Extract the (X, Y) coordinate from the center of the cell holding the provided text.  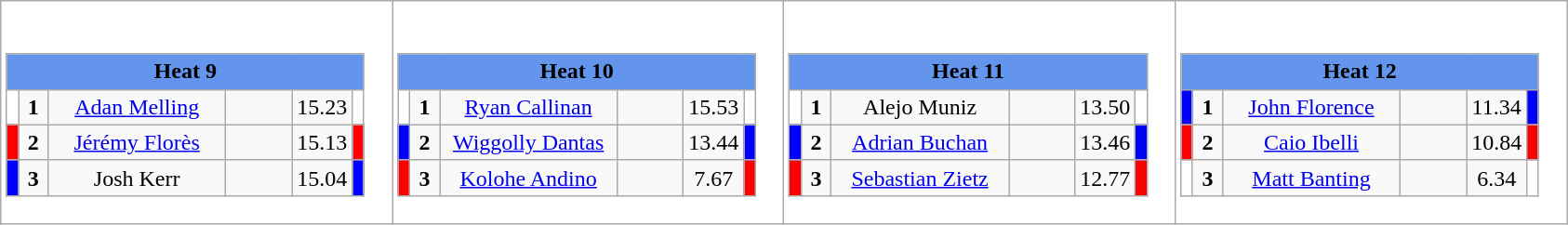
Josh Kerr (138, 178)
Jérémy Florès (138, 142)
10.84 (1497, 142)
7.67 (714, 178)
Heat 9 1 Adan Melling 15.23 2 Jérémy Florès 15.13 3 Josh Kerr 15.04 (197, 112)
Heat 11 (968, 72)
Caio Ibelli (1311, 142)
Adrian Buchan (921, 142)
Heat 12 (1360, 72)
Heat 12 1 John Florence 11.34 2 Caio Ibelli 10.84 3 Matt Banting 6.34 (1371, 112)
15.13 (322, 142)
13.50 (1105, 107)
Ryan Callinan (528, 107)
Wiggolly Dantas (528, 142)
6.34 (1497, 178)
Alejo Muniz (921, 107)
Kolohe Andino (528, 178)
15.53 (714, 107)
Heat 9 (185, 72)
15.04 (322, 178)
15.23 (322, 107)
Matt Banting (1311, 178)
Heat 11 1 Alejo Muniz 13.50 2 Adrian Buchan 13.46 3 Sebastian Zietz 12.77 (980, 112)
Adan Melling (138, 107)
11.34 (1497, 107)
12.77 (1105, 178)
13.44 (714, 142)
Heat 10 (577, 72)
Heat 10 1 Ryan Callinan 15.53 2 Wiggolly Dantas 13.44 3 Kolohe Andino 7.67 (588, 112)
John Florence (1311, 107)
Sebastian Zietz (921, 178)
13.46 (1105, 142)
